Identify which cell holds the provided text, then report its [x, y] central coordinate. 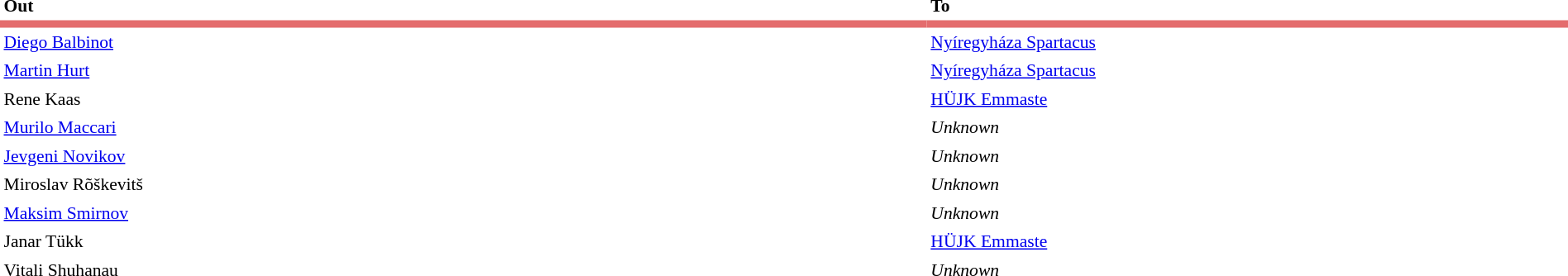
Rene Kaas [463, 98]
Maksim Smirnov [463, 212]
Martin Hurt [463, 70]
Janar Tükk [463, 241]
Jevgeni Novikov [463, 156]
Diego Balbinot [463, 42]
Miroslav Rõškevitš [463, 184]
Murilo Maccari [463, 127]
